Output the [X, Y] coordinate of the center of the cell containing the given text.  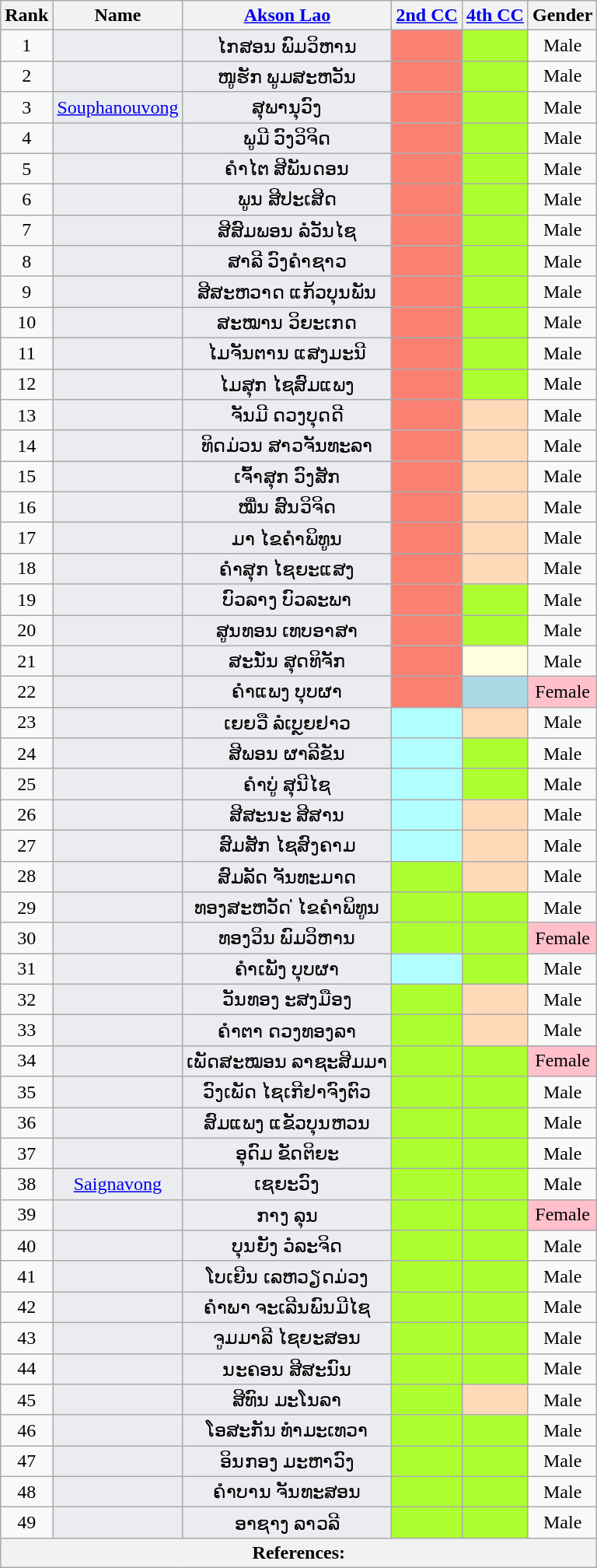
ເຍຍວື ລໍເບຼຍຢາວ [288, 723]
ສີທົນ ມະໂນລາ [288, 1400]
4 [26, 138]
Souphanouvong [118, 107]
44 [26, 1369]
25 [26, 784]
30 [26, 938]
6 [26, 200]
32 [26, 999]
36 [26, 1123]
ພູນ ສີປະເສີດ [288, 200]
1 [26, 46]
34 [26, 1061]
ວົງເພັດ ໄຊເກີຢາຈົງຕົວ [288, 1092]
40 [26, 1246]
37 [26, 1153]
ສົມສັກ ໄຊສົງຄາມ [288, 845]
ໝື່ນ ສົນວິຈິດ [288, 507]
16 [26, 507]
ເຊຍະວົງ [288, 1185]
10 [26, 323]
ສົມແພງ ແຂັວບຸນຫວນ [288, 1123]
33 [26, 1031]
ສະນັ່ນ ສຸດທິຈັກ [288, 661]
12 [26, 384]
ບຸນຍັງ ວໍລະຈິດ [288, 1246]
39 [26, 1215]
38 [26, 1185]
5 [26, 169]
ພູມີ ວົງວິຈິດ [288, 138]
ໜູຮັກ ພູມສະຫວັນ [288, 76]
ທິດມ່ວນ ສາວຈັນທະລາ [288, 446]
ອາຊາງ ລາວລີ [288, 1523]
22 [26, 692]
47 [26, 1461]
23 [26, 723]
28 [26, 877]
ໂອສະກັນ ທໍາມະເທວາ [288, 1430]
42 [26, 1307]
ໄມສຸກ ໄຊສົມແພງ [288, 384]
49 [26, 1523]
21 [26, 661]
18 [26, 569]
20 [26, 630]
Saignavong [118, 1185]
ໄມຈັນຕານ ແສງມະນີ [288, 353]
ຄຳສຸກ ໄຊຍະແສງ [288, 569]
Akson Lao [288, 16]
17 [26, 538]
ສີພອນ ຜາລີຂັນ [288, 754]
2nd CC [427, 16]
ສຸພານຸວົງ [288, 107]
2 [26, 76]
46 [26, 1430]
ຈູມມາລີ ໄຊຍະສອນ [288, 1338]
ຄຳແພງ ບຸບຜາ [288, 692]
ໄກສອນ ພົມວິຫານ [288, 46]
ຄຳບູ່ ສຸນີໄຊ [288, 784]
ຈັນມີ ດວງບຸດດີ [288, 415]
ທອງວິນ ພົມວິຫານ [288, 938]
Name [118, 16]
ອຸດົມ ຂັດຕິຍະ [288, 1153]
ທອງສະຫວັດ ່ໄຂຄຳພິທູນ [288, 908]
11 [26, 353]
13 [26, 415]
3 [26, 107]
8 [26, 261]
35 [26, 1092]
ສູນທອນ ເທບອາສາ [288, 630]
ສະໝານ ວິຍະເກດ [288, 323]
ວັນທອງ ະສງມືອງ [288, 999]
References: [298, 1552]
ຄຳຕາ ດວງທອງລາ [288, 1031]
26 [26, 815]
31 [26, 969]
ອິນກອງ ມະຫາວົງ [288, 1461]
ເພັດສະໝອນ ລາຊະສີມມາ [288, 1061]
Rank [26, 16]
ສີສົມພອນ ລໍວັນໄຊ [288, 230]
ຄຳເພັງ ບຸບຜາ [288, 969]
ກາງ ລຸນ [288, 1215]
ສີສະນະ ສີສານ [288, 815]
48 [26, 1492]
ຄຳບານ ຈັນທະສອນ [288, 1492]
Gender [562, 16]
ນະຄອນ ສີສະນົນ [288, 1369]
27 [26, 845]
ສົມລັດ ຈັນທະມາດ [288, 877]
7 [26, 230]
ບົວລາງ ບົວລະພາ [288, 600]
41 [26, 1276]
ສາລີ ວົງຄໍາຊາວ [288, 261]
ຄຳພາ ຈະເລີນພົນມີໄຊ [288, 1307]
ໂບເຍີນ ເລຫວຽດມ່ວງ [288, 1276]
24 [26, 754]
43 [26, 1338]
29 [26, 908]
ສີສະຫວາດ ແກ້ວບຸນພັນ [288, 292]
19 [26, 600]
9 [26, 292]
15 [26, 477]
45 [26, 1400]
4th CC [494, 16]
ຄໍາໄຕ ສີພັນດອນ [288, 169]
14 [26, 446]
ມາ ໄຂຄຳພິທູນ [288, 538]
ເຈົ້າສຸກ ວົງສັກ [288, 477]
